Return the [X, Y] coordinate for the center point of the cell that contains the specified text.  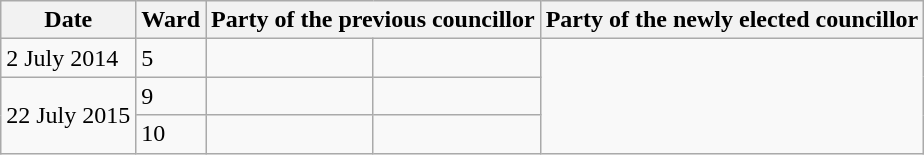
9 [171, 96]
Party of the newly elected councillor [732, 20]
2 July 2014 [68, 58]
Party of the previous councillor [374, 20]
5 [171, 58]
22 July 2015 [68, 115]
Date [68, 20]
10 [171, 134]
Ward [171, 20]
